Output the [x, y] coordinate of the center of the cell containing the given text.  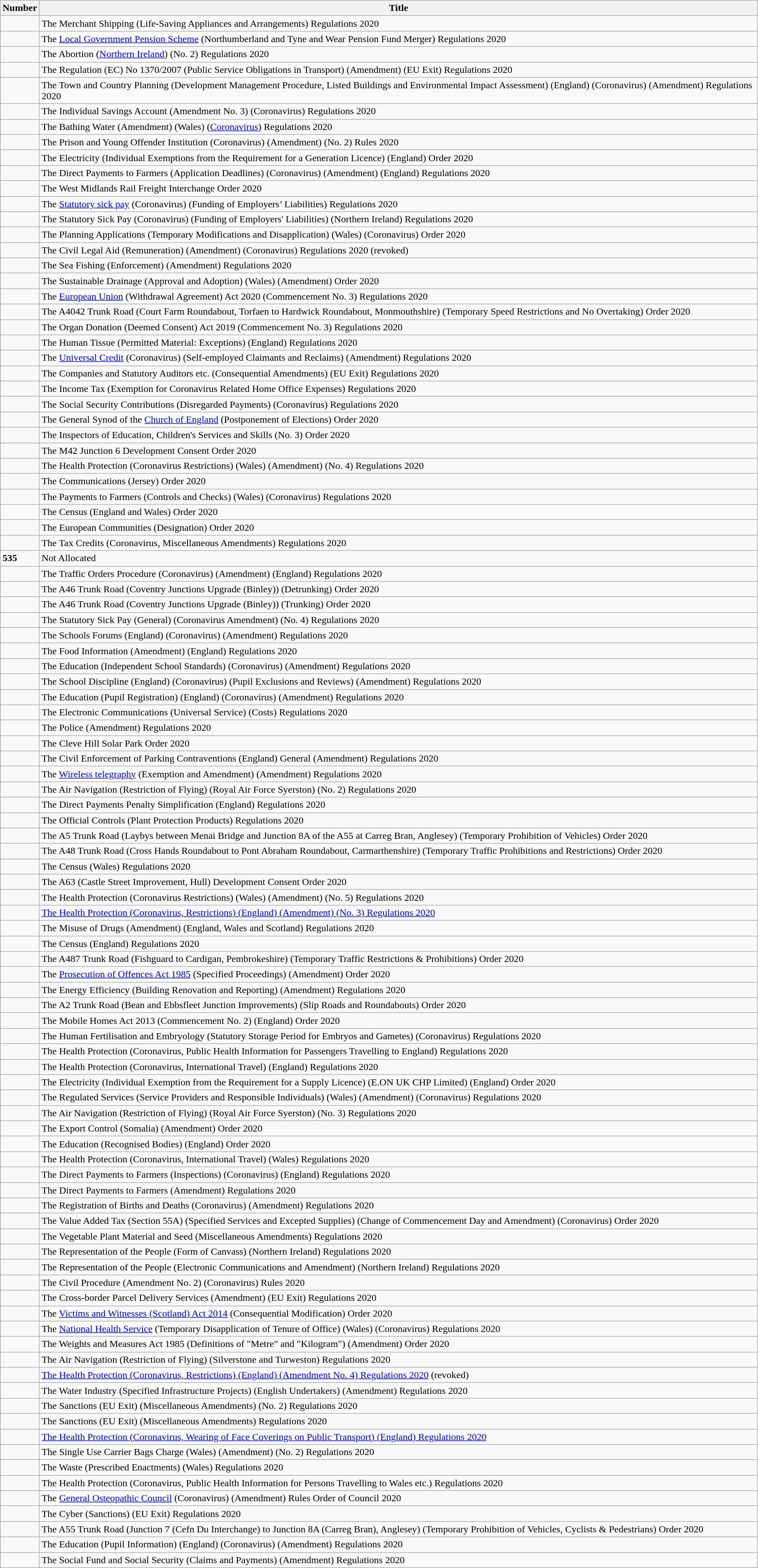
The Health Protection (Coronavirus, Restrictions) (England) (Amendment No. 4) Regulations 2020 (revoked) [398, 1375]
The Regulated Services (Service Providers and Responsible Individuals) (Wales) (Amendment) (Coronavirus) Regulations 2020 [398, 1098]
The Census (England and Wales) Order 2020 [398, 512]
The Vegetable Plant Material and Seed (Miscellaneous Amendments) Regulations 2020 [398, 1236]
The Organ Donation (Deemed Consent) Act 2019 (Commencement No. 3) Regulations 2020 [398, 327]
The Direct Payments to Farmers (Application Deadlines) (Coronavirus) (Amendment) (England) Regulations 2020 [398, 173]
The Water Industry (Specified Infrastructure Projects) (English Undertakers) (Amendment) Regulations 2020 [398, 1390]
The Statutory Sick Pay (Coronavirus) (Funding of Employers' Liabilities) (Northern Ireland) Regulations 2020 [398, 219]
The Planning Applications (Temporary Modifications and Disapplication) (Wales) (Coronavirus) Order 2020 [398, 235]
The Health Protection (Coronavirus Restrictions) (Wales) (Amendment) (No. 4) Regulations 2020 [398, 466]
The Direct Payments Penalty Simplification (England) Regulations 2020 [398, 805]
The Cross-border Parcel Delivery Services (Amendment) (EU Exit) Regulations 2020 [398, 1298]
The School Discipline (England) (Coronavirus) (Pupil Exclusions and Reviews) (Amendment) Regulations 2020 [398, 681]
The Export Control (Somalia) (Amendment) Order 2020 [398, 1128]
The Universal Credit (Coronavirus) (Self-employed Claimants and Reclaims) (Amendment) Regulations 2020 [398, 358]
The Companies and Statutory Auditors etc. (Consequential Amendments) (EU Exit) Regulations 2020 [398, 373]
The Statutory sick pay (Coronavirus) (Funding of Employers’ Liabilities) Regulations 2020 [398, 204]
The Wireless telegraphy (Exemption and Amendment) (Amendment) Regulations 2020 [398, 774]
The Direct Payments to Farmers (Amendment) Regulations 2020 [398, 1190]
The Representation of the People (Form of Canvass) (Northern Ireland) Regulations 2020 [398, 1252]
The Education (Pupil Registration) (England) (Coronavirus) (Amendment) Regulations 2020 [398, 697]
The Health Protection (Coronavirus, Wearing of Face Coverings on Public Transport) (England) Regulations 2020 [398, 1437]
The Health Protection (Coronavirus, International Travel) (England) Regulations 2020 [398, 1067]
The Individual Savings Account (Amendment No. 3) (Coronavirus) Regulations 2020 [398, 111]
The Health Protection (Coronavirus, Public Health Information for Persons Travelling to Wales etc.) Regulations 2020 [398, 1483]
The Air Navigation (Restriction of Flying) (Silverstone and Turweston) Regulations 2020 [398, 1360]
The A48 Trunk Road (Cross Hands Roundabout to Pont Abraham Roundabout, Carmarthenshire) (Temporary Traffic Prohibitions and Restrictions) Order 2020 [398, 851]
The Sea Fishing (Enforcement) (Amendment) Regulations 2020 [398, 266]
The Food Information (Amendment) (England) Regulations 2020 [398, 651]
The European Communities (Designation) Order 2020 [398, 528]
The A2 Trunk Road (Bean and Ebbsfleet Junction Improvements) (Slip Roads and Roundabouts) Order 2020 [398, 1005]
The Prison and Young Offender Institution (Coronavirus) (Amendment) (No. 2) Rules 2020 [398, 142]
The Air Navigation (Restriction of Flying) (Royal Air Force Syerston) (No. 2) Regulations 2020 [398, 789]
The Bathing Water (Amendment) (Wales) (Coronavirus) Regulations 2020 [398, 127]
The Statutory Sick Pay (General) (Coronavirus Amendment) (No. 4) Regulations 2020 [398, 620]
The A46 Trunk Road (Coventry Junctions Upgrade (Binley)) (Trunking) Order 2020 [398, 604]
The A5 Trunk Road (Laybys between Menai Bridge and Junction 8A of the A55 at Carreg Bran, Anglesey) (Temporary Prohibition of Vehicles) Order 2020 [398, 836]
The Regulation (EC) No 1370/2007 (Public Service Obligations in Transport) (Amendment) (EU Exit) Regulations 2020 [398, 70]
The Human Fertilisation and Embryology (Statutory Storage Period for Embryos and Gametes) (Coronavirus) Regulations 2020 [398, 1036]
The Schools Forums (England) (Coronavirus) (Amendment) Regulations 2020 [398, 635]
The Merchant Shipping (Life-Saving Appliances and Arrangements) Regulations 2020 [398, 23]
The Inspectors of Education, Children's Services and Skills (No. 3) Order 2020 [398, 435]
The Value Added Tax (Section 55A) (Specified Services and Excepted Supplies) (Change of Commencement Day and Amendment) (Coronavirus) Order 2020 [398, 1221]
The Registration of Births and Deaths (Coronavirus) (Amendment) Regulations 2020 [398, 1206]
The Census (Wales) Regulations 2020 [398, 866]
The Official Controls (Plant Protection Products) Regulations 2020 [398, 820]
The Weights and Measures Act 1985 (Definitions of "Metre" and "Kilogram") (Amendment) Order 2020 [398, 1344]
The Education (Independent School Standards) (Coronavirus) (Amendment) Regulations 2020 [398, 666]
The Local Government Pension Scheme (Northumberland and Tyne and Wear Pension Fund Merger) Regulations 2020 [398, 39]
The Victims and Witnesses (Scotland) Act 2014 (Consequential Modification) Order 2020 [398, 1313]
The Direct Payments to Farmers (Inspections) (Coronavirus) (England) Regulations 2020 [398, 1174]
The M42 Junction 6 Development Consent Order 2020 [398, 451]
The Health Protection (Coronavirus, Public Health Information for Passengers Travelling to England) Regulations 2020 [398, 1051]
The Single Use Carrier Bags Charge (Wales) (Amendment) (No. 2) Regulations 2020 [398, 1452]
The European Union (Withdrawal Agreement) Act 2020 (Commencement No. 3) Regulations 2020 [398, 296]
The Civil Procedure (Amendment No. 2) (Coronavirus) Rules 2020 [398, 1283]
The Air Navigation (Restriction of Flying) (Royal Air Force Syerston) (No. 3) Regulations 2020 [398, 1113]
The Health Protection (Coronavirus, International Travel) (Wales) Regulations 2020 [398, 1159]
The Civil Enforcement of Parking Contraventions (England) General (Amendment) Regulations 2020 [398, 759]
The Health Protection (Coronavirus, Restrictions) (England) (Amendment) (No. 3) Regulations 2020 [398, 913]
The Payments to Farmers (Controls and Checks) (Wales) (Coronavirus) Regulations 2020 [398, 497]
Title [398, 8]
The Electricity (Individual Exemptions from the Requirement for a Generation Licence) (England) Order 2020 [398, 157]
The Tax Credits (Coronavirus, Miscellaneous Amendments) Regulations 2020 [398, 543]
The West Midlands Rail Freight Interchange Order 2020 [398, 188]
Not Allocated [398, 558]
The Census (England) Regulations 2020 [398, 944]
The Misuse of Drugs (Amendment) (England, Wales and Scotland) Regulations 2020 [398, 928]
The Sanctions (EU Exit) (Miscellaneous Amendments) Regulations 2020 [398, 1421]
The Electricity (Individual Exemption from the Requirement for a Supply Licence) (E.ON UK CHP Limited) (England) Order 2020 [398, 1082]
The Waste (Prescribed Enactments) (Wales) Regulations 2020 [398, 1468]
The Electronic Communications (Universal Service) (Costs) Regulations 2020 [398, 713]
The Cyber (Sanctions) (EU Exit) Regulations 2020 [398, 1514]
The General Osteopathic Council (Coronavirus) (Amendment) Rules Order of Council 2020 [398, 1498]
The Health Protection (Coronavirus Restrictions) (Wales) (Amendment) (No. 5) Regulations 2020 [398, 897]
The Traffic Orders Procedure (Coronavirus) (Amendment) (England) Regulations 2020 [398, 574]
The Civil Legal Aid (Remuneration) (Amendment) (Coronavirus) Regulations 2020 (revoked) [398, 250]
The Social Fund and Social Security (Claims and Payments) (Amendment) Regulations 2020 [398, 1560]
The Income Tax (Exemption for Coronavirus Related Home Office Expenses) Regulations 2020 [398, 389]
Number [20, 8]
The General Synod of the Church of England (Postponement of Elections) Order 2020 [398, 419]
The Abortion (Northern Ireland) (No. 2) Regulations 2020 [398, 54]
The A63 (Castle Street Improvement, Hull) Development Consent Order 2020 [398, 882]
The Education (Recognised Bodies) (England) Order 2020 [398, 1144]
The National Health Service (Temporary Disapplication of Tenure of Office) (Wales) (Coronavirus) Regulations 2020 [398, 1329]
The Social Security Contributions (Disregarded Payments) (Coronavirus) Regulations 2020 [398, 404]
The Police (Amendment) Regulations 2020 [398, 728]
The Sustainable Drainage (Approval and Adoption) (Wales) (Amendment) Order 2020 [398, 281]
The Representation of the People (Electronic Communications and Amendment) (Northern Ireland) Regulations 2020 [398, 1267]
The Energy Efficiency (Building Renovation and Reporting) (Amendment) Regulations 2020 [398, 990]
The Human Tissue (Permitted Material: Exceptions) (England) Regulations 2020 [398, 343]
535 [20, 558]
The A487 Trunk Road (Fishguard to Cardigan, Pembrokeshire) (Temporary Traffic Restrictions & Prohibitions) Order 2020 [398, 959]
The Education (Pupil Information) (England) (Coronavirus) (Amendment) Regulations 2020 [398, 1545]
The Mobile Homes Act 2013 (Commencement No. 2) (England) Order 2020 [398, 1021]
The Sanctions (EU Exit) (Miscellaneous Amendments) (No. 2) Regulations 2020 [398, 1406]
The Communications (Jersey) Order 2020 [398, 481]
The A46 Trunk Road (Coventry Junctions Upgrade (Binley)) (Detrunking) Order 2020 [398, 589]
The Cleve Hill Solar Park Order 2020 [398, 743]
The Prosecution of Offences Act 1985 (Specified Proceedings) (Amendment) Order 2020 [398, 974]
